Find where the given text appears and provide that cell's center as [X, Y] coordinate. 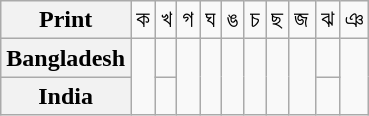
ঘ [211, 20]
ঞ [354, 20]
ক [144, 20]
ঝ [328, 20]
জ [302, 20]
Bangladesh [66, 58]
খ [166, 20]
India [66, 96]
Print [66, 20]
চ [255, 20]
গ [188, 20]
ঙ [232, 20]
ছ [278, 20]
